Locate the cell with the specified text and output its [X, Y] center coordinate. 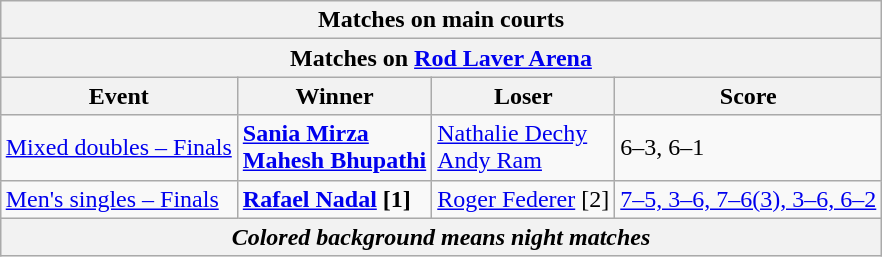
Nathalie Dechy Andy Ram [524, 148]
Event [118, 96]
Winner [334, 96]
Score [748, 96]
7–5, 3–6, 7–6(3), 3–6, 6–2 [748, 199]
Matches on main courts [441, 20]
Men's singles – Finals [118, 199]
Loser [524, 96]
Sania Mirza Mahesh Bhupathi [334, 148]
Matches on Rod Laver Arena [441, 58]
Rafael Nadal [1] [334, 199]
6–3, 6–1 [748, 148]
Roger Federer [2] [524, 199]
Mixed doubles – Finals [118, 148]
Colored background means night matches [441, 237]
